Locate the cell with the specified text and output its (x, y) center coordinate. 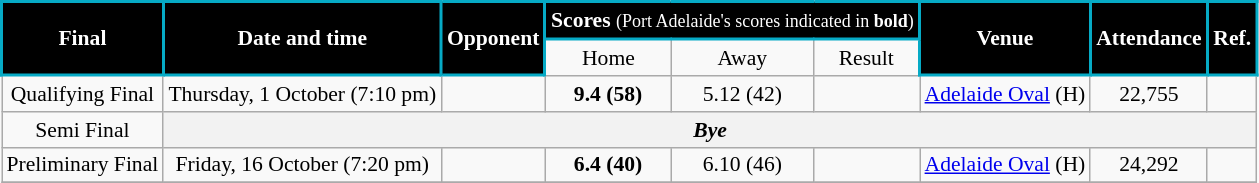
Ref. (1232, 39)
24,292 (1148, 165)
9.4 (58) (608, 93)
6.4 (40) (608, 165)
22,755 (1148, 93)
Bye (710, 130)
Date and time (302, 39)
Result (867, 57)
5.12 (42) (742, 93)
Final (83, 39)
Home (608, 57)
6.10 (46) (742, 165)
Away (742, 57)
Scores (Port Adelaide's scores indicated in bold) (732, 20)
Opponent (493, 39)
Venue (1006, 39)
Preliminary Final (83, 165)
Friday, 16 October (7:20 pm) (302, 165)
Attendance (1148, 39)
Semi Final (83, 130)
Qualifying Final (83, 93)
Thursday, 1 October (7:10 pm) (302, 93)
